Capture the cell that displays the provided text and extract its (X, Y) central coordinate. 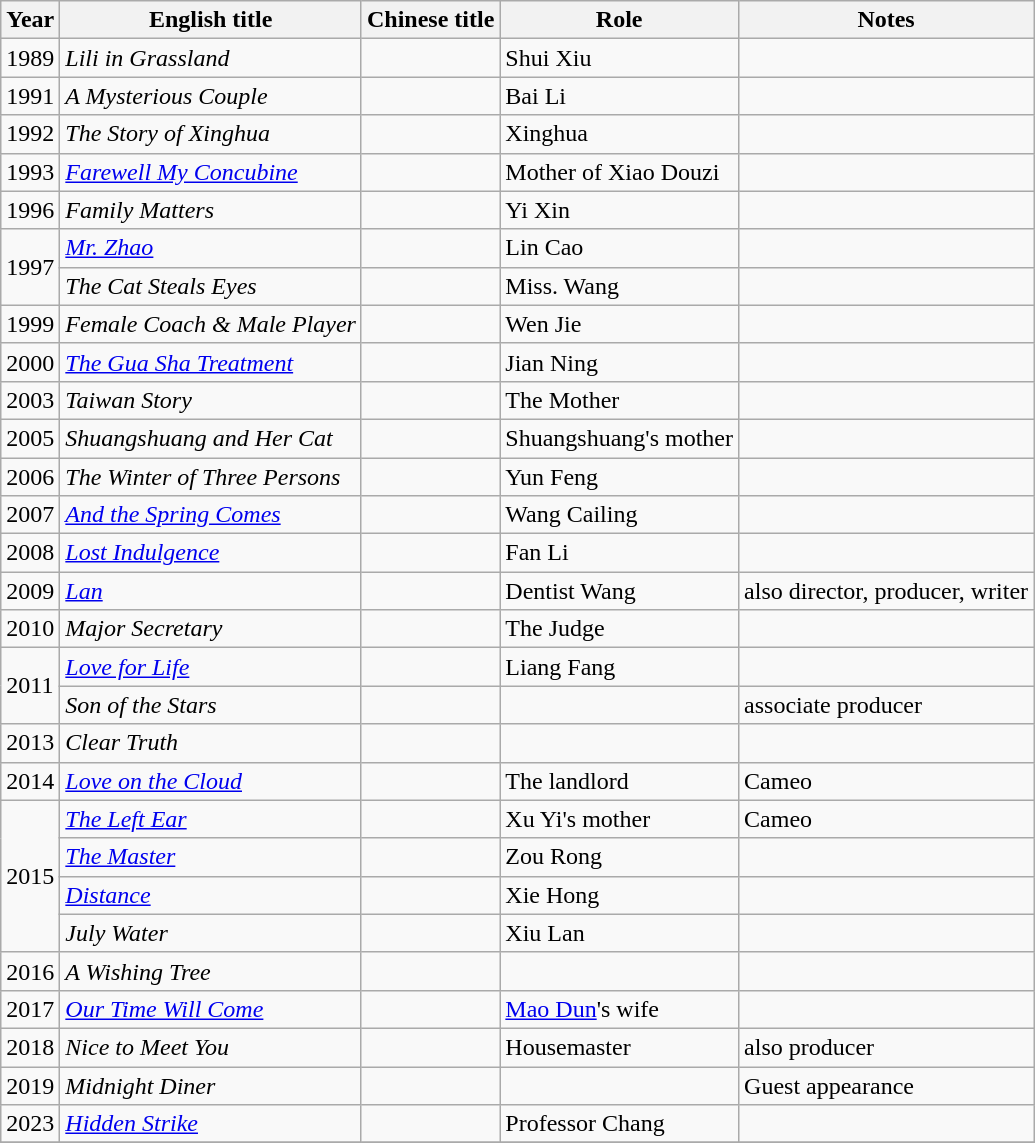
Mr. Zhao (211, 248)
Lan (211, 591)
Yi Xin (620, 210)
2019 (30, 1085)
Fan Li (620, 553)
2011 (30, 686)
1993 (30, 172)
Hidden Strike (211, 1124)
Xinghua (620, 134)
2016 (30, 971)
Notes (886, 20)
Farewell My Concubine (211, 172)
The Winter of Three Persons (211, 477)
Shuangshuang's mother (620, 438)
Xu Yi's mother (620, 819)
also producer (886, 1047)
Wen Jie (620, 324)
2018 (30, 1047)
1992 (30, 134)
Dentist Wang (620, 591)
Clear Truth (211, 743)
Shuangshuang and Her Cat (211, 438)
Guest appearance (886, 1085)
The Mother (620, 400)
The Gua Sha Treatment (211, 362)
Chinese title (430, 20)
The Master (211, 857)
Xie Hong (620, 895)
1999 (30, 324)
Taiwan Story (211, 400)
The Judge (620, 629)
1996 (30, 210)
2006 (30, 477)
July Water (211, 933)
2009 (30, 591)
1997 (30, 267)
2017 (30, 1009)
1991 (30, 96)
Xiu Lan (620, 933)
Mao Dun's wife (620, 1009)
Love for Life (211, 667)
A Wishing Tree (211, 971)
Lili in Grassland (211, 58)
Zou Rong (620, 857)
Midnight Diner (211, 1085)
And the Spring Comes (211, 515)
Lost Indulgence (211, 553)
Housemaster (620, 1047)
1989 (30, 58)
Wang Cailing (620, 515)
A Mysterious Couple (211, 96)
Lin Cao (620, 248)
Our Time Will Come (211, 1009)
Nice to Meet You (211, 1047)
Family Matters (211, 210)
Son of the Stars (211, 705)
2015 (30, 876)
The Cat Steals Eyes (211, 286)
2023 (30, 1124)
Year (30, 20)
2003 (30, 400)
associate producer (886, 705)
2013 (30, 743)
The Story of Xinghua (211, 134)
The landlord (620, 781)
Liang Fang (620, 667)
also director, producer, writer (886, 591)
Mother of Xiao Douzi (620, 172)
The Left Ear (211, 819)
Jian Ning (620, 362)
2008 (30, 553)
2010 (30, 629)
Distance (211, 895)
Bai Li (620, 96)
Professor Chang (620, 1124)
2014 (30, 781)
English title (211, 20)
Love on the Cloud (211, 781)
2005 (30, 438)
2007 (30, 515)
Shui Xiu (620, 58)
2000 (30, 362)
Yun Feng (620, 477)
Miss. Wang (620, 286)
Female Coach & Male Player (211, 324)
Role (620, 20)
Major Secretary (211, 629)
